For the text-containing cell, return its midpoint in [x, y] coordinate format. 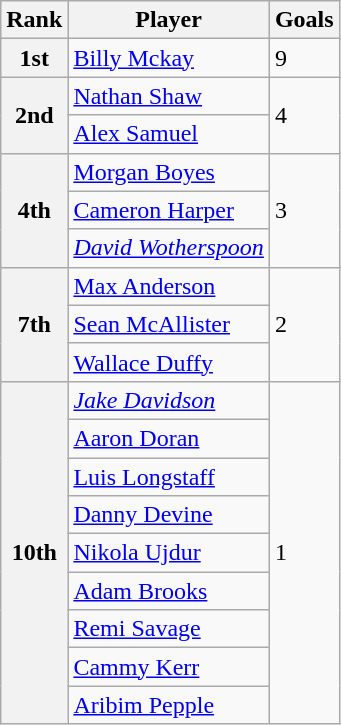
Wallace Duffy [169, 362]
Remi Savage [169, 629]
4th [34, 210]
7th [34, 324]
Morgan Boyes [169, 172]
10th [34, 552]
Alex Samuel [169, 134]
Aribim Pepple [169, 705]
Billy Mckay [169, 58]
Nathan Shaw [169, 96]
4 [304, 115]
Rank [34, 20]
9 [304, 58]
1st [34, 58]
2 [304, 324]
Danny Devine [169, 515]
Player [169, 20]
Luis Longstaff [169, 477]
Jake Davidson [169, 400]
Nikola Ujdur [169, 553]
Max Anderson [169, 286]
Sean McAllister [169, 324]
Aaron Doran [169, 438]
Cammy Kerr [169, 667]
1 [304, 552]
3 [304, 210]
David Wotherspoon [169, 248]
Adam Brooks [169, 591]
2nd [34, 115]
Goals [304, 20]
Cameron Harper [169, 210]
